Search for the cell housing the specified text and yield its (x, y) center coordinate. 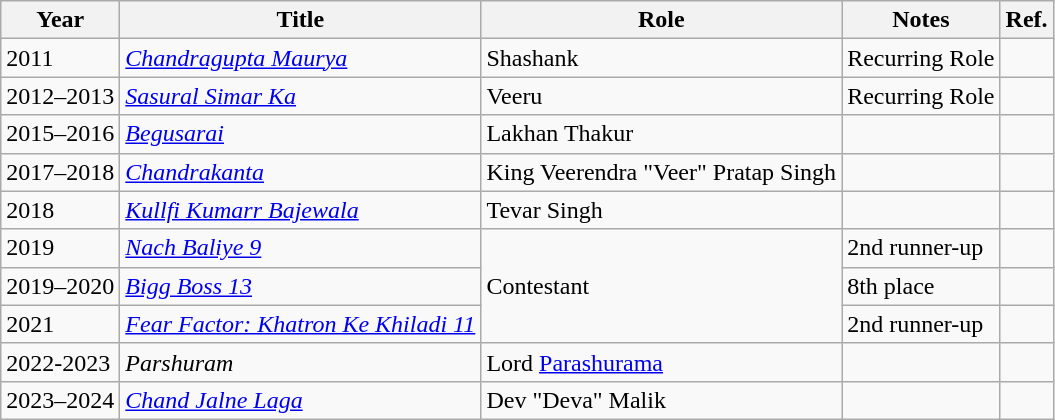
Lakhan Thakur (662, 134)
2019 (60, 248)
Notes (921, 20)
Contestant (662, 286)
2022-2023 (60, 362)
2011 (60, 58)
Chandrakanta (300, 172)
2021 (60, 324)
Role (662, 20)
2017–2018 (60, 172)
2019–2020 (60, 286)
Fear Factor: Khatron Ke Khiladi 11 (300, 324)
Begusarai (300, 134)
Dev "Deva" Malik (662, 400)
King Veerendra "Veer" Pratap Singh (662, 172)
Title (300, 20)
Veeru (662, 96)
Nach Baliye 9 (300, 248)
Lord Parashurama (662, 362)
Year (60, 20)
2012–2013 (60, 96)
Kullfi Kumarr Bajewala (300, 210)
Chand Jalne Laga (300, 400)
Tevar Singh (662, 210)
2023–2024 (60, 400)
Ref. (1026, 20)
Chandragupta Maurya (300, 58)
Bigg Boss 13 (300, 286)
8th place (921, 286)
Parshuram (300, 362)
Shashank (662, 58)
2018 (60, 210)
2015–2016 (60, 134)
Sasural Simar Ka (300, 96)
